Extract the [X, Y] coordinate from the center of the cell holding the provided text.  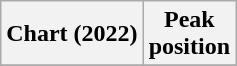
Peakposition [189, 34]
Chart (2022) [72, 34]
